Return (X, Y) of the center of cell containing provided text 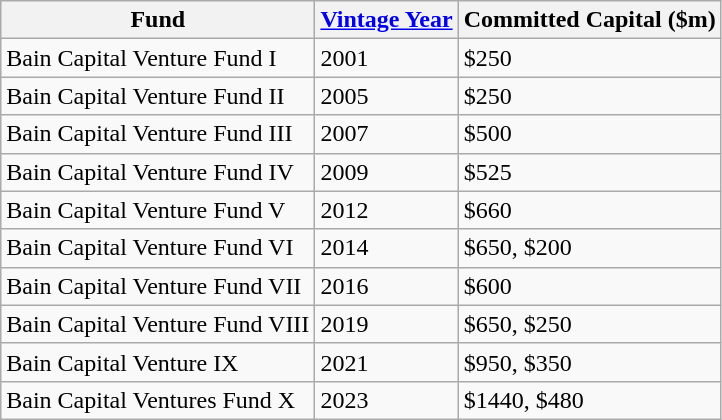
Bain Capital Venture Fund VII (158, 286)
Bain Capital Ventures Fund X (158, 400)
2005 (386, 96)
$660 (590, 210)
$650, $200 (590, 248)
Bain Capital Venture Fund V (158, 210)
Bain Capital Venture Fund II (158, 96)
2021 (386, 362)
Committed Capital ($m) (590, 20)
Bain Capital Venture Fund VI (158, 248)
2001 (386, 58)
Bain Capital Venture Fund I (158, 58)
2019 (386, 324)
$950, $350 (590, 362)
Bain Capital Venture Fund IV (158, 172)
$1440, $480 (590, 400)
2023 (386, 400)
Bain Capital Venture Fund VIII (158, 324)
Bain Capital Venture Fund III (158, 134)
2012 (386, 210)
$650, $250 (590, 324)
2007 (386, 134)
2016 (386, 286)
2014 (386, 248)
2009 (386, 172)
Vintage Year (386, 20)
$500 (590, 134)
$600 (590, 286)
$525 (590, 172)
Bain Capital Venture IX (158, 362)
Fund (158, 20)
